Return (X, Y) of the center of cell containing provided text 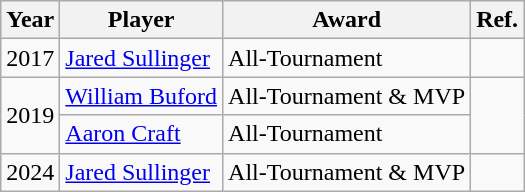
2017 (30, 58)
Aaron Craft (142, 134)
2019 (30, 115)
2024 (30, 172)
Ref. (498, 20)
William Buford (142, 96)
Player (142, 20)
Year (30, 20)
Award (347, 20)
